Scan for the cell matching the given text and deliver its [X, Y] coordinate at center. 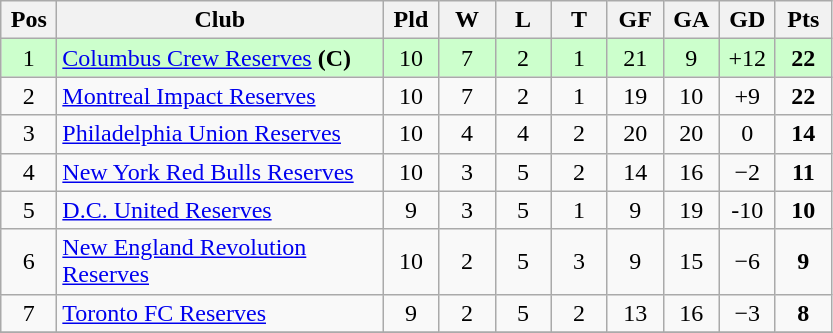
Columbus Crew Reserves (C) [220, 58]
W [467, 20]
New York Red Bulls Reserves [220, 172]
11 [803, 172]
T [579, 20]
Pos [29, 20]
-10 [747, 210]
D.C. United Reserves [220, 210]
−3 [747, 313]
15 [691, 262]
Philadelphia Union Reserves [220, 134]
−6 [747, 262]
GF [635, 20]
Toronto FC Reserves [220, 313]
+12 [747, 58]
13 [635, 313]
GA [691, 20]
Club [220, 20]
New England Revolution Reserves [220, 262]
GD [747, 20]
L [523, 20]
Pld [411, 20]
+9 [747, 96]
21 [635, 58]
Pts [803, 20]
Montreal Impact Reserves [220, 96]
6 [29, 262]
0 [747, 134]
8 [803, 313]
−2 [747, 172]
